Provide the (X, Y) coordinate of the cell's center where the given text is located.  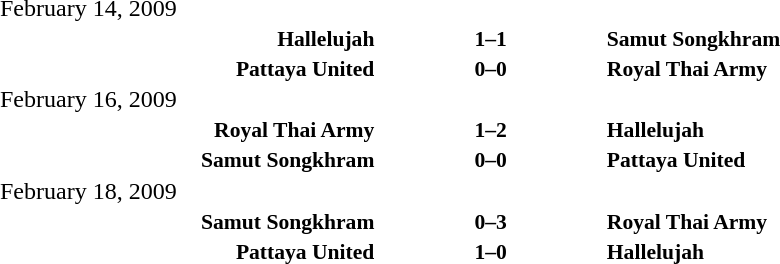
1–2 (490, 130)
1–1 (490, 38)
0–3 (490, 222)
